From the cell containing the given text, extract its center point as [x, y] coordinate. 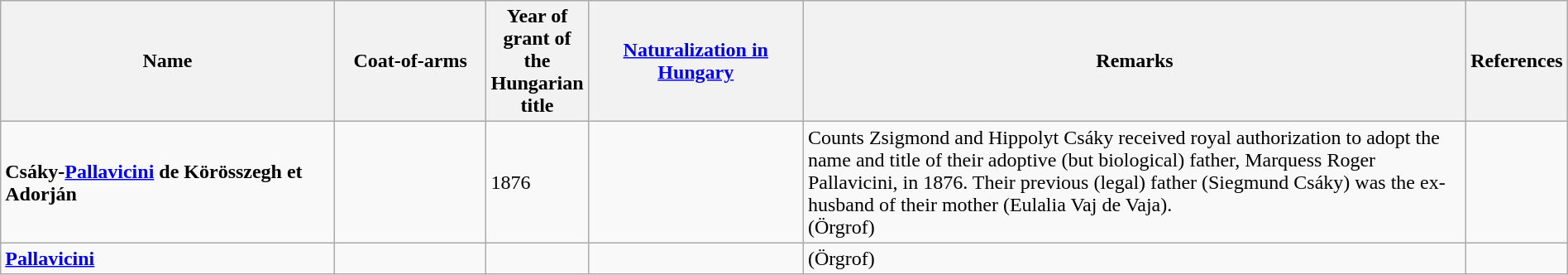
Name [167, 61]
References [1517, 61]
Year of grant of the Hungarian title [538, 61]
Coat-of-arms [410, 61]
Csáky-Pallavicini de Körösszegh et Adorján [167, 182]
Naturalization in Hungary [696, 61]
(Örgrof) [1135, 258]
Pallavicini [167, 258]
Remarks [1135, 61]
1876 [538, 182]
